Scan for the cell matching the given text and deliver its (X, Y) coordinate at center. 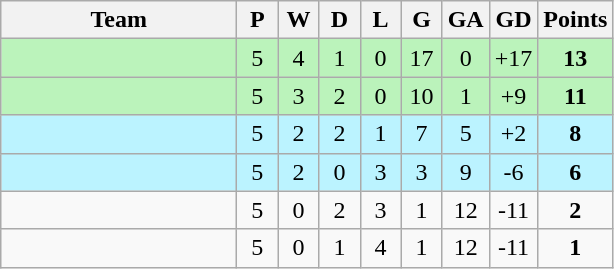
P (258, 20)
L (380, 20)
8 (576, 134)
7 (422, 134)
Points (576, 20)
10 (422, 96)
GA (466, 20)
GD (514, 20)
D (340, 20)
+9 (514, 96)
9 (466, 172)
11 (576, 96)
17 (422, 58)
W (298, 20)
-6 (514, 172)
+17 (514, 58)
6 (576, 172)
13 (576, 58)
Team (119, 20)
+2 (514, 134)
G (422, 20)
